From the cell containing the given text, extract its center point as (X, Y) coordinate. 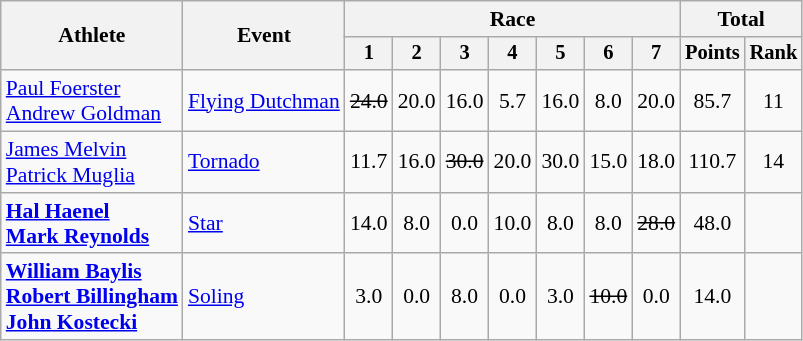
7 (656, 54)
2 (417, 54)
Total (741, 19)
5.7 (513, 100)
1 (369, 54)
18.0 (656, 162)
Tornado (264, 162)
Rank (774, 54)
85.7 (712, 100)
14 (774, 162)
Event (264, 36)
3 (465, 54)
4 (513, 54)
24.0 (369, 100)
Soling (264, 298)
15.0 (608, 162)
11 (774, 100)
6 (608, 54)
Points (712, 54)
28.0 (656, 224)
Paul FoersterAndrew Goldman (92, 100)
Athlete (92, 36)
Star (264, 224)
Flying Dutchman (264, 100)
48.0 (712, 224)
5 (560, 54)
110.7 (712, 162)
11.7 (369, 162)
Race (512, 19)
James MelvinPatrick Muglia (92, 162)
William BaylisRobert BillinghamJohn Kostecki (92, 298)
Hal HaenelMark Reynolds (92, 224)
